Capture the cell that displays the provided text and extract its [X, Y] central coordinate. 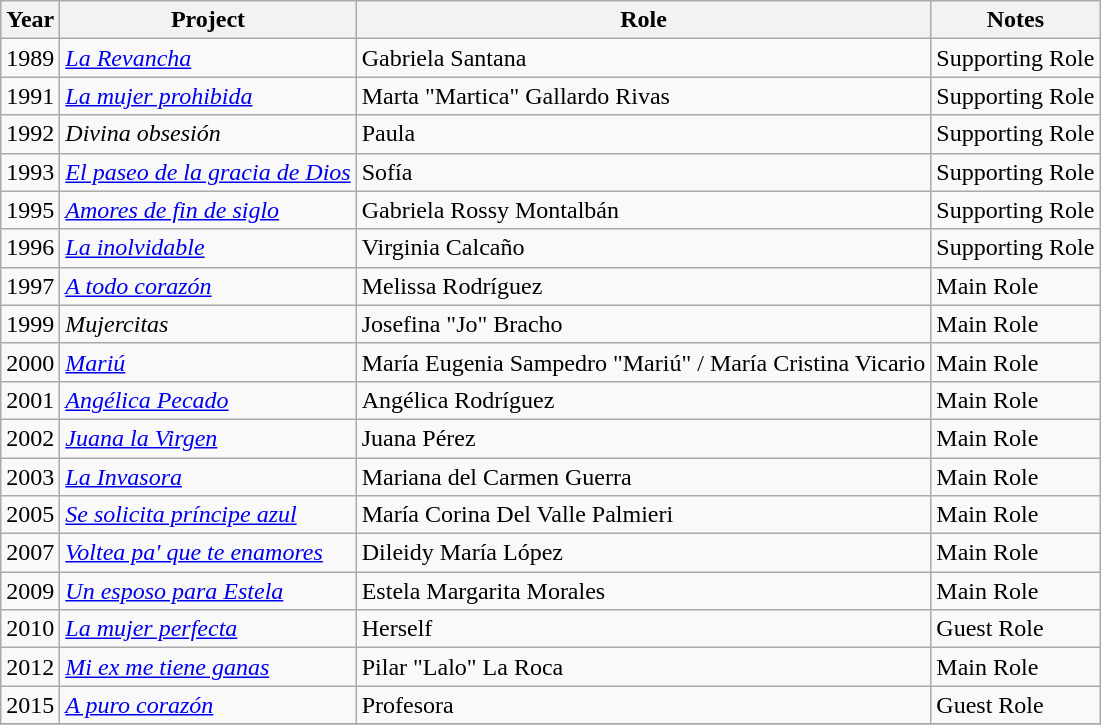
Mariana del Carmen Guerra [644, 477]
Divina obsesión [208, 134]
Angélica Rodríguez [644, 400]
Melissa Rodríguez [644, 286]
Project [208, 20]
1999 [30, 324]
Se solicita príncipe azul [208, 515]
1991 [30, 96]
2012 [30, 667]
Notes [1016, 20]
Role [644, 20]
2010 [30, 629]
Un esposo para Estela [208, 591]
Gabriela Santana [644, 58]
Juana Pérez [644, 438]
La Revancha [208, 58]
2007 [30, 553]
Herself [644, 629]
2000 [30, 362]
1997 [30, 286]
Josefina "Jo" Bracho [644, 324]
Profesora [644, 705]
Marta "Martica" Gallardo Rivas [644, 96]
Mujercitas [208, 324]
Amores de fin de siglo [208, 210]
Juana la Virgen [208, 438]
Mariú [208, 362]
1992 [30, 134]
A puro corazón [208, 705]
La Invasora [208, 477]
2009 [30, 591]
Year [30, 20]
2001 [30, 400]
1995 [30, 210]
Voltea pa' que te enamores [208, 553]
María Eugenia Sampedro "Mariú" / María Cristina Vicario [644, 362]
La inolvidable [208, 248]
Virginia Calcaño [644, 248]
Angélica Pecado [208, 400]
Pilar "Lalo" La Roca [644, 667]
Gabriela Rossy Montalbán [644, 210]
A todo corazón [208, 286]
2003 [30, 477]
1996 [30, 248]
Dileidy María López [644, 553]
2002 [30, 438]
1993 [30, 172]
La mujer prohibida [208, 96]
Sofía [644, 172]
2005 [30, 515]
2015 [30, 705]
El paseo de la gracia de Dios [208, 172]
Estela Margarita Morales [644, 591]
La mujer perfecta [208, 629]
María Corina Del Valle Palmieri [644, 515]
Mi ex me tiene ganas [208, 667]
Paula [644, 134]
1989 [30, 58]
